Capture the cell that displays the provided text and extract its (x, y) central coordinate. 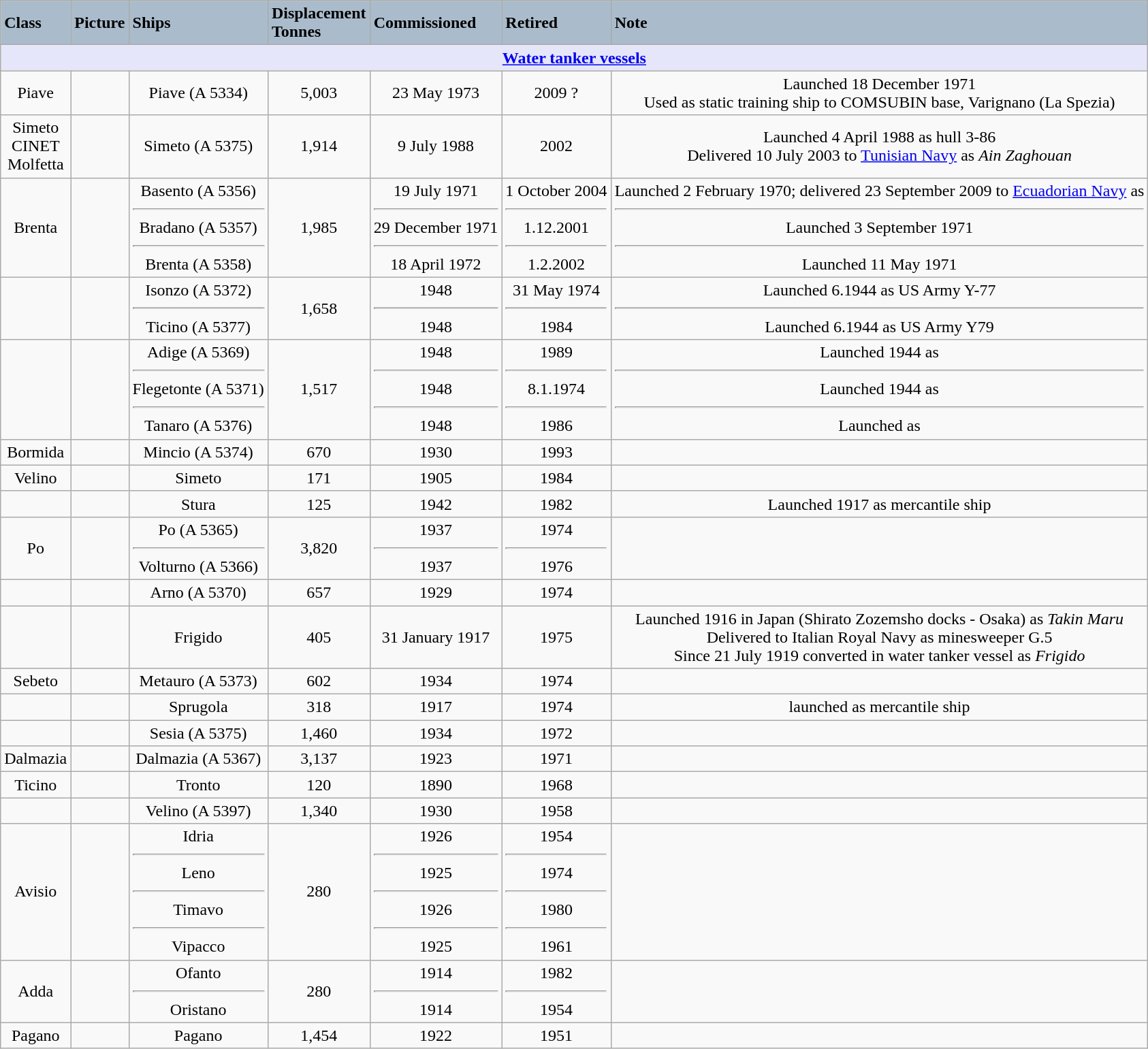
670 (319, 452)
1,460 (319, 733)
Simeto (A 5375) (198, 146)
1975 (556, 637)
9 July 1988 (436, 146)
Simeto (198, 478)
1954197419801961 (556, 892)
602 (319, 681)
Piave (35, 93)
19141914 (436, 991)
Frigido (198, 637)
1971 (556, 759)
2002 (556, 146)
Bormida (35, 452)
Picture (99, 23)
Retired (556, 23)
1,454 (319, 1035)
Launched 6.1944 as US Army Y-77Launched 6.1944 as US Army Y79 (880, 308)
1,914 (319, 146)
Dalmazia (35, 759)
19481948 (436, 308)
Stura (198, 504)
Adige (A 5369) Flegetonte (A 5371) Tanaro (A 5376) (198, 389)
1926192519261925 (436, 892)
5,003 (319, 93)
Sprugola (198, 707)
19371937 (436, 548)
Velino (A 5397) (198, 811)
Mincio (A 5374) (198, 452)
1917 (436, 707)
Ships (198, 23)
318 (319, 707)
1984 (556, 478)
1922 (436, 1035)
Commissioned (436, 23)
Launched 2 February 1970; delivered 23 September 2009 to Ecuadorian Navy as Launched 3 September 1971Launched 11 May 1971 (880, 227)
Sebeto (35, 681)
1923 (436, 759)
Launched 1944 as Launched 1944 as Launched as (880, 389)
19741976 (556, 548)
Dalmazia (A 5367) (198, 759)
19 July 197129 December 197118 April 1972 (436, 227)
405 (319, 637)
Launched 18 December 1971Used as static training ship to COMSUBIN base, Varignano (La Spezia) (880, 93)
IdriaLenoTimavoVipacco (198, 892)
1,517 (319, 389)
Note (880, 23)
1982 (556, 504)
Po (35, 548)
19821954 (556, 991)
120 (319, 785)
Avisio (35, 892)
Ofanto Oristano (198, 991)
1942 (436, 504)
SimetoCINETMolfetta (35, 146)
1958 (556, 811)
DisplacementTonnes (319, 23)
Brenta (35, 227)
Tronto (198, 785)
Basento (A 5356) Bradano (A 5357) Brenta (A 5358) (198, 227)
Velino (35, 478)
31 January 1917 (436, 637)
1 October 20041.12.20011.2.2002 (556, 227)
1,985 (319, 227)
1968 (556, 785)
1993 (556, 452)
1951 (556, 1035)
Water tanker vessels (575, 58)
125 (319, 504)
1972 (556, 733)
Metauro (A 5373) (198, 681)
657 (319, 592)
194819481948 (436, 389)
Ticino (35, 785)
Launched 1917 as mercantile ship (880, 504)
31 May 19741984 (556, 308)
1905 (436, 478)
Sesia (A 5375) (198, 733)
2009 ? (556, 93)
Class (35, 23)
1929 (436, 592)
3,137 (319, 759)
Arno (A 5370) (198, 592)
23 May 1973 (436, 93)
1,658 (319, 308)
3,820 (319, 548)
1890 (436, 785)
Isonzo (A 5372) Ticino (A 5377) (198, 308)
Launched 4 April 1988 as hull 3-86Delivered 10 July 2003 to Tunisian Navy as Ain Zaghouan (880, 146)
Adda (35, 991)
1,340 (319, 811)
19898.1.19741986 (556, 389)
Po (A 5365) Volturno (A 5366) (198, 548)
171 (319, 478)
launched as mercantile ship (880, 707)
Piave (A 5334) (198, 93)
